Pinpoint the cell where the given text exists, returning its [X, Y] midpoint coordinate. 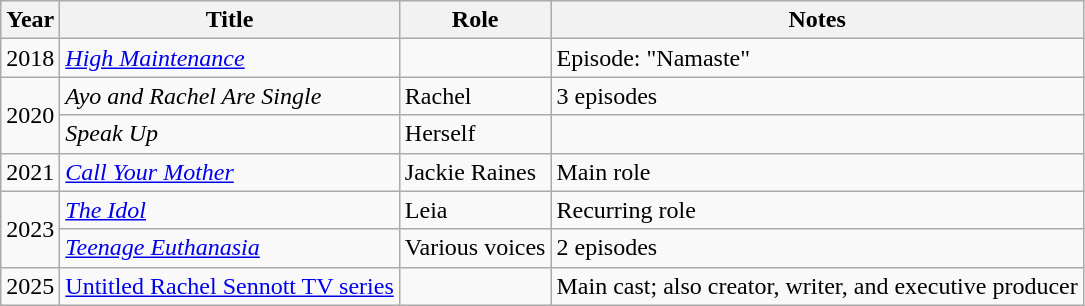
2020 [30, 115]
Teenage Euthanasia [230, 248]
Recurring role [817, 210]
The Idol [230, 210]
Notes [817, 20]
2025 [30, 286]
Main cast; also creator, writer, and executive producer [817, 286]
Herself [475, 134]
Leia [475, 210]
Episode: "Namaste" [817, 58]
Year [30, 20]
2018 [30, 58]
Main role [817, 172]
Rachel [475, 96]
Ayo and Rachel Are Single [230, 96]
High Maintenance [230, 58]
2023 [30, 229]
Jackie Raines [475, 172]
3 episodes [817, 96]
Title [230, 20]
Untitled Rachel Sennott TV series [230, 286]
Speak Up [230, 134]
2021 [30, 172]
2 episodes [817, 248]
Various voices [475, 248]
Call Your Mother [230, 172]
Role [475, 20]
